Scan for the cell matching the given text and deliver its [X, Y] coordinate at center. 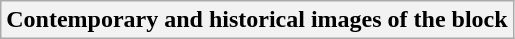
Contemporary and historical images of the block [257, 20]
